Determine the (X, Y) coordinate at the center of the cell enclosing the given text.  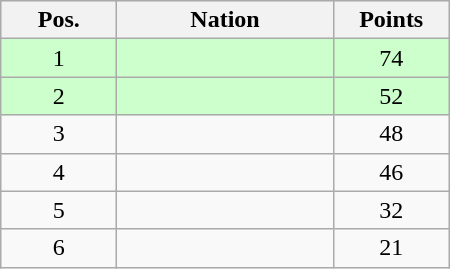
2 (59, 96)
Pos. (59, 20)
Nation (225, 20)
32 (391, 210)
4 (59, 172)
5 (59, 210)
Points (391, 20)
21 (391, 248)
6 (59, 248)
52 (391, 96)
3 (59, 134)
48 (391, 134)
74 (391, 58)
46 (391, 172)
1 (59, 58)
